Identify which cell holds the provided text, then report its [X, Y] central coordinate. 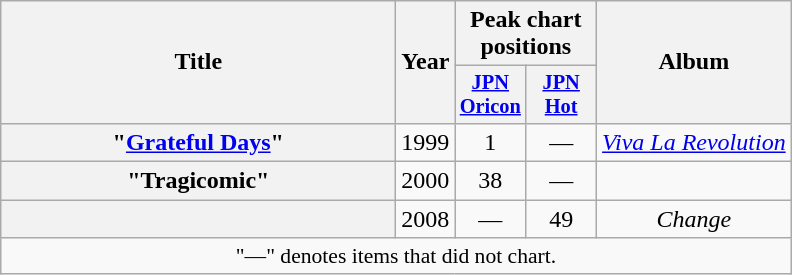
JPNOricon [490, 95]
49 [562, 219]
Viva La Revolution [694, 142]
Album [694, 62]
1 [490, 142]
"Tragicomic" [198, 181]
1999 [426, 142]
Peak chart positions [526, 34]
"Grateful Days" [198, 142]
2008 [426, 219]
JPNHot [562, 95]
38 [490, 181]
2000 [426, 181]
Change [694, 219]
Title [198, 62]
"—" denotes items that did not chart. [396, 256]
Year [426, 62]
